Determine the [X, Y] coordinate at the center of the cell enclosing the given text.  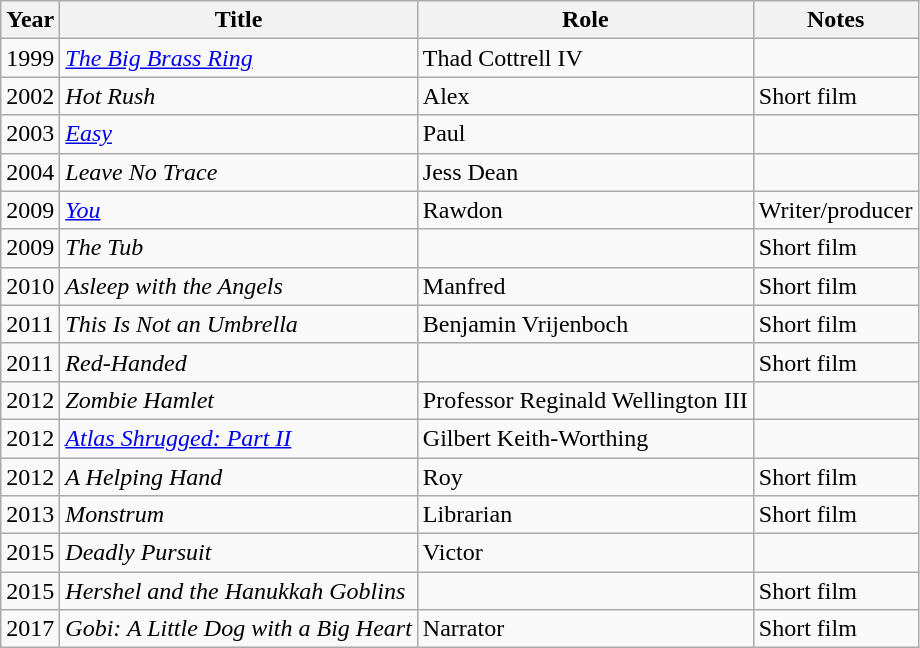
Asleep with the Angels [239, 286]
The Big Brass Ring [239, 58]
Manfred [585, 286]
Year [30, 20]
Roy [585, 477]
Rawdon [585, 210]
Gobi: A Little Dog with a Big Heart [239, 629]
2002 [30, 96]
Easy [239, 134]
Monstrum [239, 515]
The Tub [239, 248]
Notes [836, 20]
Writer/producer [836, 210]
This Is Not an Umbrella [239, 324]
Professor Reginald Wellington III [585, 400]
2010 [30, 286]
You [239, 210]
Leave No Trace [239, 172]
Librarian [585, 515]
2004 [30, 172]
Paul [585, 134]
Alex [585, 96]
Zombie Hamlet [239, 400]
2017 [30, 629]
Narrator [585, 629]
1999 [30, 58]
2003 [30, 134]
Victor [585, 553]
A Helping Hand [239, 477]
Atlas Shrugged: Part II [239, 438]
2013 [30, 515]
Hot Rush [239, 96]
Hershel and the Hanukkah Goblins [239, 591]
Benjamin Vrijenboch [585, 324]
Red-Handed [239, 362]
Deadly Pursuit [239, 553]
Thad Cottrell IV [585, 58]
Jess Dean [585, 172]
Role [585, 20]
Title [239, 20]
Gilbert Keith-Worthing [585, 438]
